Capture the cell that displays the provided text and extract its [X, Y] central coordinate. 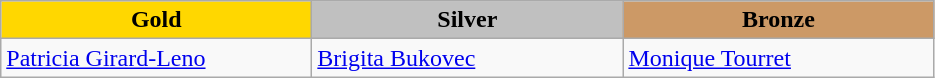
Brigita Bukovec [468, 58]
Bronze [778, 20]
Patricia Girard-Leno [156, 58]
Gold [156, 20]
Silver [468, 20]
Monique Tourret [778, 58]
